Search for the cell housing the specified text and yield its (X, Y) center coordinate. 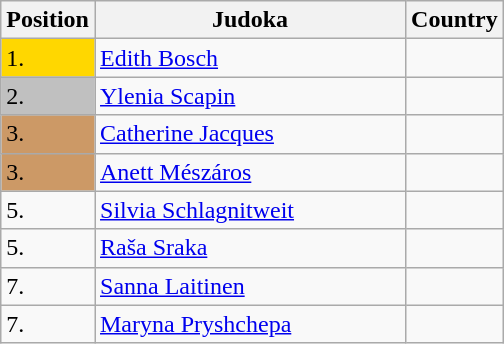
Country (455, 20)
1. (48, 58)
Raša Sraka (250, 248)
Catherine Jacques (250, 134)
Edith Bosch (250, 58)
Sanna Laitinen (250, 286)
Anett Mészáros (250, 172)
Position (48, 20)
Silvia Schlagnitweit (250, 210)
Judoka (250, 20)
Maryna Pryshchepa (250, 324)
2. (48, 96)
Ylenia Scapin (250, 96)
